Identify which cell holds the provided text, then report its (X, Y) central coordinate. 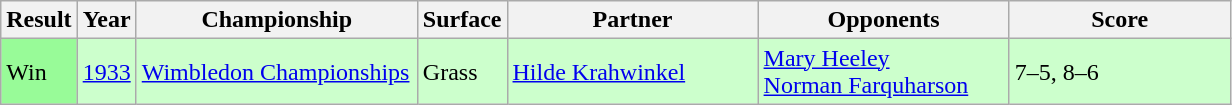
Grass (462, 72)
Year (106, 20)
Result (39, 20)
1933 (106, 72)
Surface (462, 20)
Score (1120, 20)
Hilde Krahwinkel (632, 72)
Opponents (884, 20)
7–5, 8–6 (1120, 72)
Wimbledon Championships (276, 72)
Championship (276, 20)
Win (39, 72)
Mary Heeley Norman Farquharson (884, 72)
Partner (632, 20)
